Scan for the cell matching the given text and deliver its (x, y) coordinate at center. 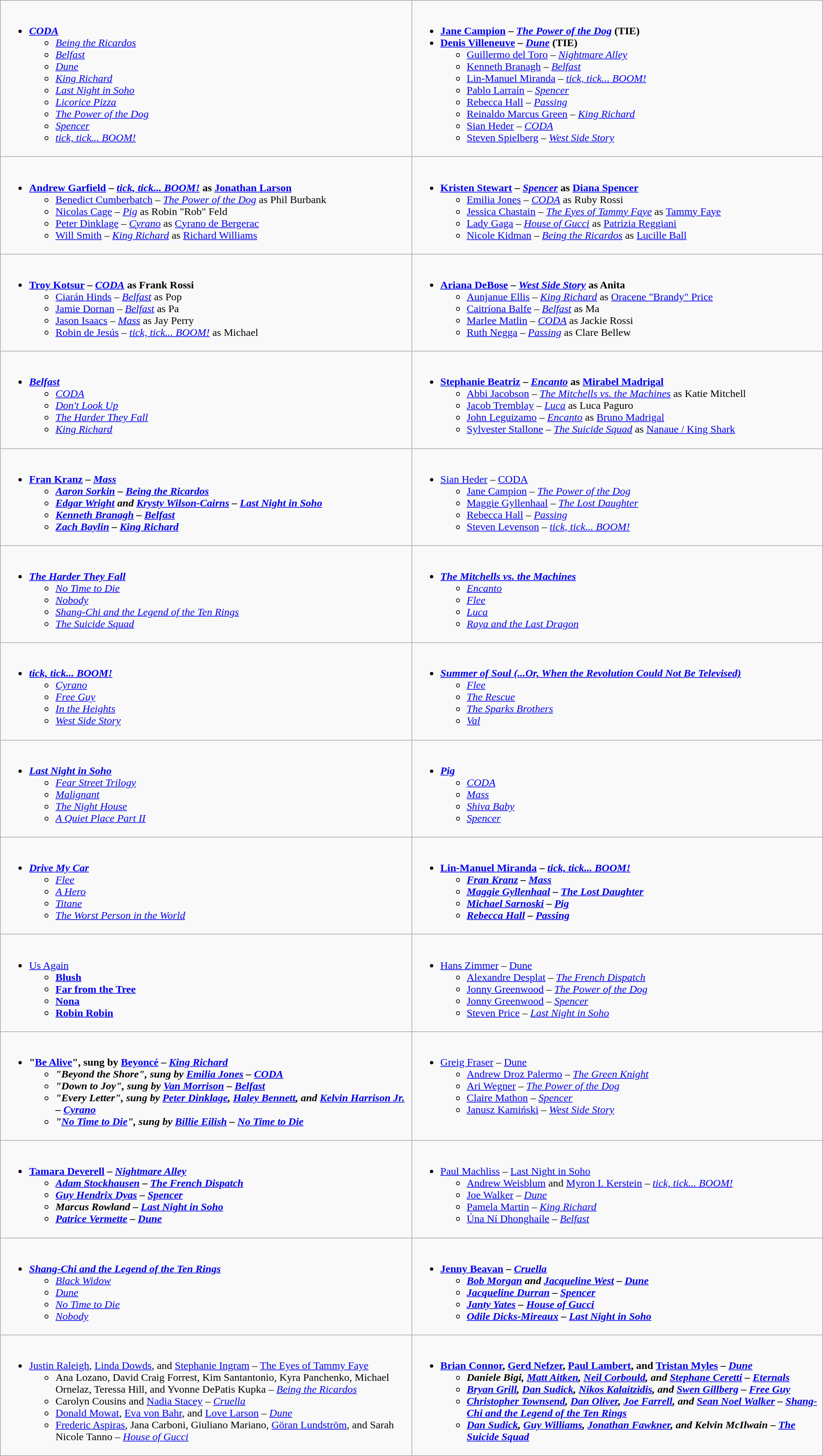
Summer of Soul (...Or, When the Revolution Could Not Be Televised)FleeThe RescueThe Sparks BrothersVal (617, 691)
tick, tick... BOOM!CyranoFree GuyIn the HeightsWest Side Story (206, 691)
Greig Fraser – DuneAndrew Droz Palermo – The Green KnightAri Wegner – The Power of the DogClaire Mathon – SpencerJanusz Kamiński – West Side Story (617, 1086)
The Mitchells vs. the MachinesEncantoFleeLucaRaya and the Last Dragon (617, 594)
Drive My CarFleeA HeroTitaneThe Worst Person in the World (206, 885)
Us AgainBlushFar from the TreeNonaRobin Robin (206, 983)
The Harder They FallNo Time to DieNobodyShang-Chi and the Legend of the Ten RingsThe Suicide Squad (206, 594)
CODABeing the RicardosBelfastDuneKing RichardLast Night in SohoLicorice PizzaThe Power of the DogSpencertick, tick... BOOM! (206, 79)
Shang-Chi and the Legend of the Ten RingsBlack WidowDuneNo Time to DieNobody (206, 1286)
Last Night in SohoFear Street TrilogyMalignantThe Night HouseA Quiet Place Part II (206, 789)
Sian Heder – CODAJane Campion – The Power of the DogMaggie Gyllenhaal – The Lost DaughterRebecca Hall – PassingSteven Levenson – tick, tick... BOOM! (617, 497)
BelfastCODADon't Look UpThe Harder They FallKing Richard (206, 400)
Lin-Manuel Miranda – tick, tick... BOOM!Fran Kranz – MassMaggie Gyllenhaal – The Lost DaughterMichael Sarnoski – PigRebecca Hall – Passing (617, 885)
PigCODAMassShiva BabySpencer (617, 789)
